Identify which cell holds the provided text, then report its (X, Y) central coordinate. 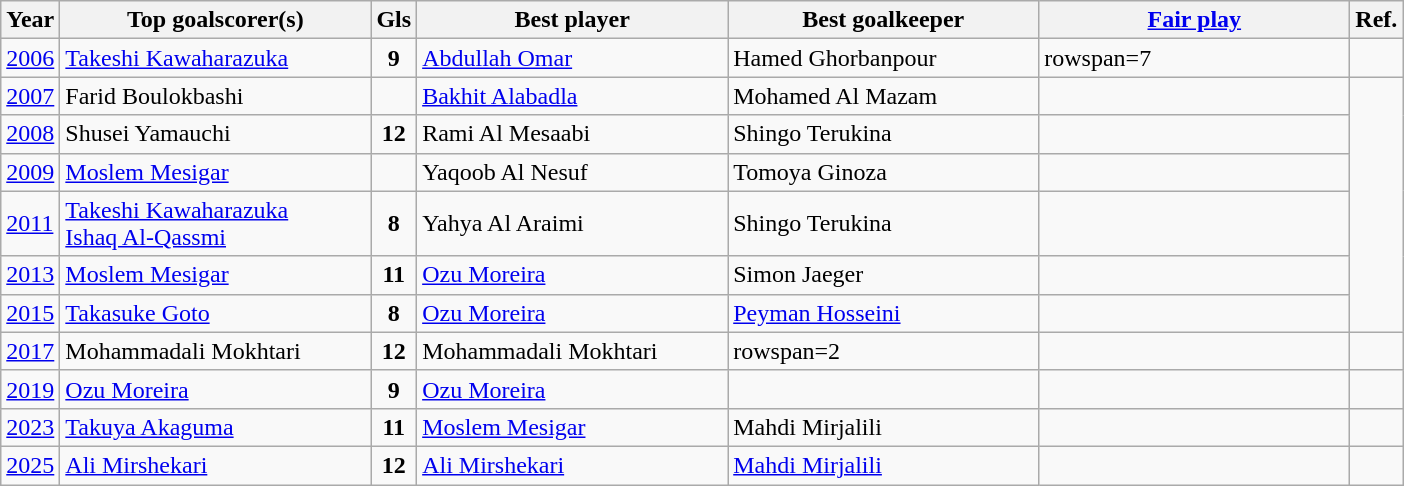
Peyman Hosseini (884, 313)
Shusei Yamauchi (216, 134)
Farid Boulokbashi (216, 96)
Top goalscorer(s) (216, 20)
Abdullah Omar (572, 58)
rowspan=7 (1194, 58)
2008 (30, 134)
Mohamed Al Mazam (884, 96)
Best player (572, 20)
2007 (30, 96)
Bakhit Alabadla (572, 96)
2013 (30, 275)
rowspan=2 (884, 351)
Simon Jaeger (884, 275)
Takuya Akaguma (216, 427)
2017 (30, 351)
2023 (30, 427)
Year (30, 20)
Ref. (1376, 20)
Best goalkeeper (884, 20)
Yaqoob Al Nesuf (572, 172)
Rami Al Mesaabi (572, 134)
2019 (30, 389)
Tomoya Ginoza (884, 172)
2025 (30, 465)
2009 (30, 172)
Hamed Ghorbanpour (884, 58)
Takeshi Kawaharazuka (216, 58)
2006 (30, 58)
Takasuke Goto (216, 313)
Takeshi Kawaharazuka Ishaq Al-Qassmi (216, 224)
Yahya Al Araimi (572, 224)
2015 (30, 313)
2011 (30, 224)
Fair play (1194, 20)
Gls (394, 20)
